From the cell containing the given text, extract its center point as (x, y) coordinate. 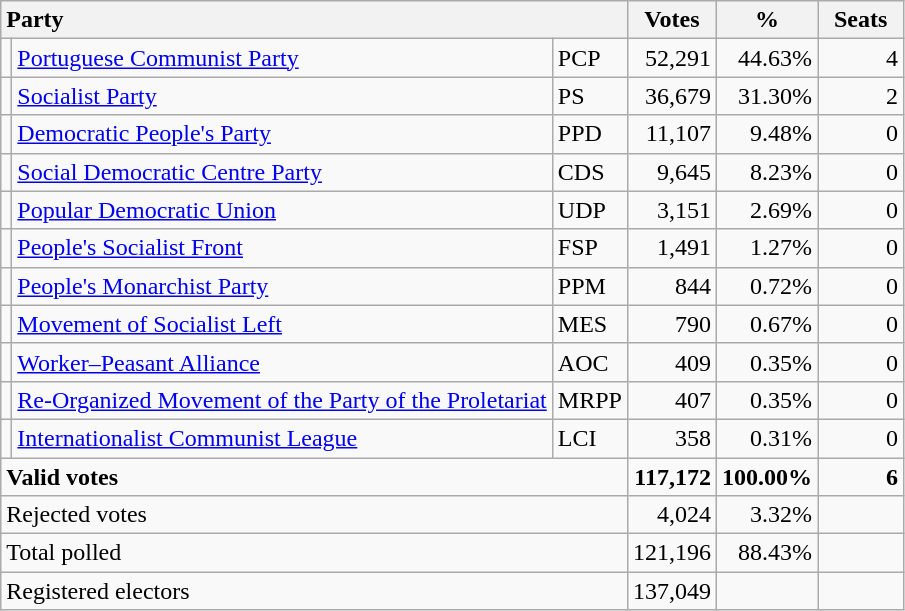
Re-Organized Movement of the Party of the Proletariat (282, 400)
AOC (590, 362)
People's Monarchist Party (282, 286)
Internationalist Communist League (282, 438)
Valid votes (314, 477)
9,645 (672, 172)
100.00% (766, 477)
1,491 (672, 248)
Popular Democratic Union (282, 210)
PPM (590, 286)
2.69% (766, 210)
PCP (590, 58)
Total polled (314, 553)
Rejected votes (314, 515)
36,679 (672, 96)
8.23% (766, 172)
Movement of Socialist Left (282, 324)
1.27% (766, 248)
3.32% (766, 515)
PPD (590, 134)
Worker–Peasant Alliance (282, 362)
Votes (672, 20)
Party (314, 20)
844 (672, 286)
PS (590, 96)
People's Socialist Front (282, 248)
9.48% (766, 134)
Socialist Party (282, 96)
UDP (590, 210)
LCI (590, 438)
31.30% (766, 96)
121,196 (672, 553)
790 (672, 324)
44.63% (766, 58)
6 (861, 477)
Portuguese Communist Party (282, 58)
% (766, 20)
88.43% (766, 553)
0.67% (766, 324)
117,172 (672, 477)
Social Democratic Centre Party (282, 172)
2 (861, 96)
4 (861, 58)
MRPP (590, 400)
0.31% (766, 438)
FSP (590, 248)
4,024 (672, 515)
409 (672, 362)
Democratic People's Party (282, 134)
Seats (861, 20)
11,107 (672, 134)
3,151 (672, 210)
407 (672, 400)
52,291 (672, 58)
0.72% (766, 286)
CDS (590, 172)
Registered electors (314, 591)
358 (672, 438)
MES (590, 324)
137,049 (672, 591)
